Determine the (X, Y) coordinate at the center of the cell enclosing the given text.  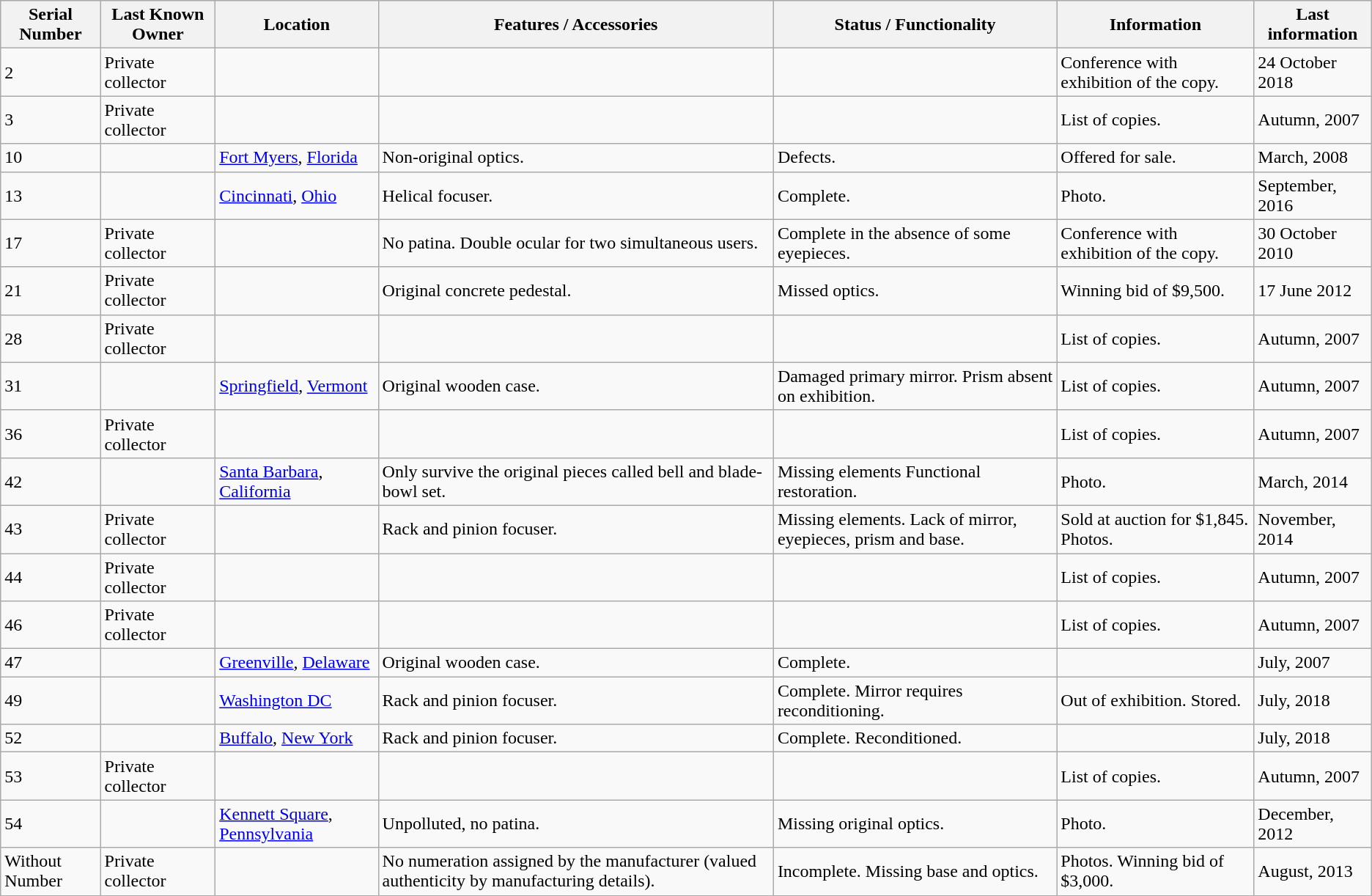
46 (51, 625)
No patina. Double ocular for two simultaneous users. (576, 243)
March, 2008 (1313, 158)
53 (51, 776)
28 (51, 339)
Helical focuser. (576, 195)
Missing elements. Lack of mirror, eyepieces, prism and base. (915, 529)
17 (51, 243)
52 (51, 738)
August, 2013 (1313, 871)
Damaged primary mirror. Prism absent on exhibition. (915, 386)
17 June 2012 (1313, 290)
March, 2014 (1313, 481)
Information (1155, 25)
47 (51, 663)
44 (51, 576)
Incomplete. Missing base and optics. (915, 871)
Location (297, 25)
Cincinnati, Ohio (297, 195)
Defects. (915, 158)
Last information (1313, 25)
2 (51, 72)
30 October 2010 (1313, 243)
Santa Barbara, California (297, 481)
31 (51, 386)
Springfield, Vermont (297, 386)
3 (51, 120)
21 (51, 290)
Offered for sale. (1155, 158)
Without Number (51, 871)
Photos. Winning bid of $3,000. (1155, 871)
Serial Number (51, 25)
Only survive the original pieces called bell and blade-bowl set. (576, 481)
Status / Functionality (915, 25)
Missed optics. (915, 290)
Fort Myers, Florida (297, 158)
Buffalo, New York (297, 738)
49 (51, 701)
July, 2007 (1313, 663)
Last Known Owner (158, 25)
Features / Accessories (576, 25)
Missing elements Functional restoration. (915, 481)
Kennett Square, Pennsylvania (297, 824)
Winning bid of $9,500. (1155, 290)
42 (51, 481)
Non-original optics. (576, 158)
December, 2012 (1313, 824)
Complete. Mirror requires reconditioning. (915, 701)
Washington DC (297, 701)
Original concrete pedestal. (576, 290)
September, 2016 (1313, 195)
10 (51, 158)
Out of exhibition. Stored. (1155, 701)
36 (51, 434)
24 October 2018 (1313, 72)
November, 2014 (1313, 529)
Sold at auction for $1,845. Photos. (1155, 529)
Complete in the absence of some eyepieces. (915, 243)
43 (51, 529)
Unpolluted, no patina. (576, 824)
13 (51, 195)
No numeration assigned by the manufacturer (valued authenticity by manufacturing details). (576, 871)
Complete. Reconditioned. (915, 738)
54 (51, 824)
Missing original optics. (915, 824)
Greenville, Delaware (297, 663)
